Identify which cell holds the provided text, then report its [x, y] central coordinate. 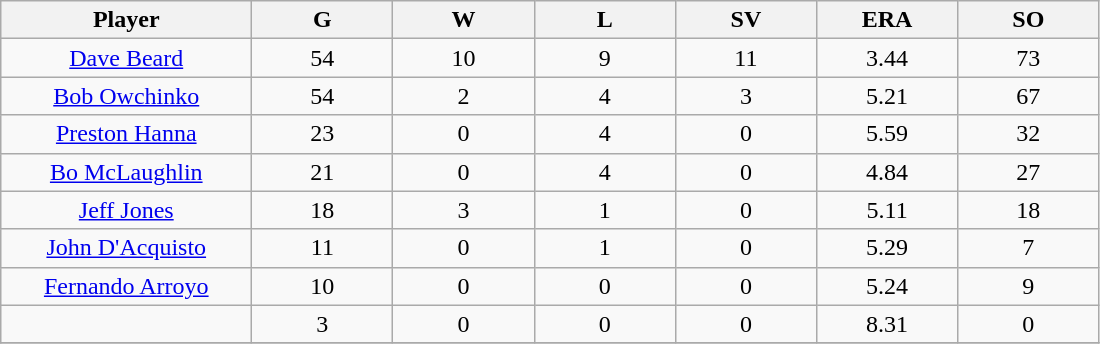
Jeff Jones [126, 210]
SO [1028, 20]
8.31 [886, 324]
67 [1028, 96]
27 [1028, 172]
ERA [886, 20]
Fernando Arroyo [126, 286]
4.84 [886, 172]
5.59 [886, 134]
Player [126, 20]
7 [1028, 248]
G [322, 20]
3.44 [886, 58]
5.21 [886, 96]
73 [1028, 58]
5.24 [886, 286]
23 [322, 134]
SV [746, 20]
Preston Hanna [126, 134]
2 [464, 96]
John D'Acquisto [126, 248]
32 [1028, 134]
Bo McLaughlin [126, 172]
5.11 [886, 210]
Bob Owchinko [126, 96]
21 [322, 172]
5.29 [886, 248]
L [604, 20]
W [464, 20]
Dave Beard [126, 58]
